Identify which cell holds the provided text, then report its (x, y) central coordinate. 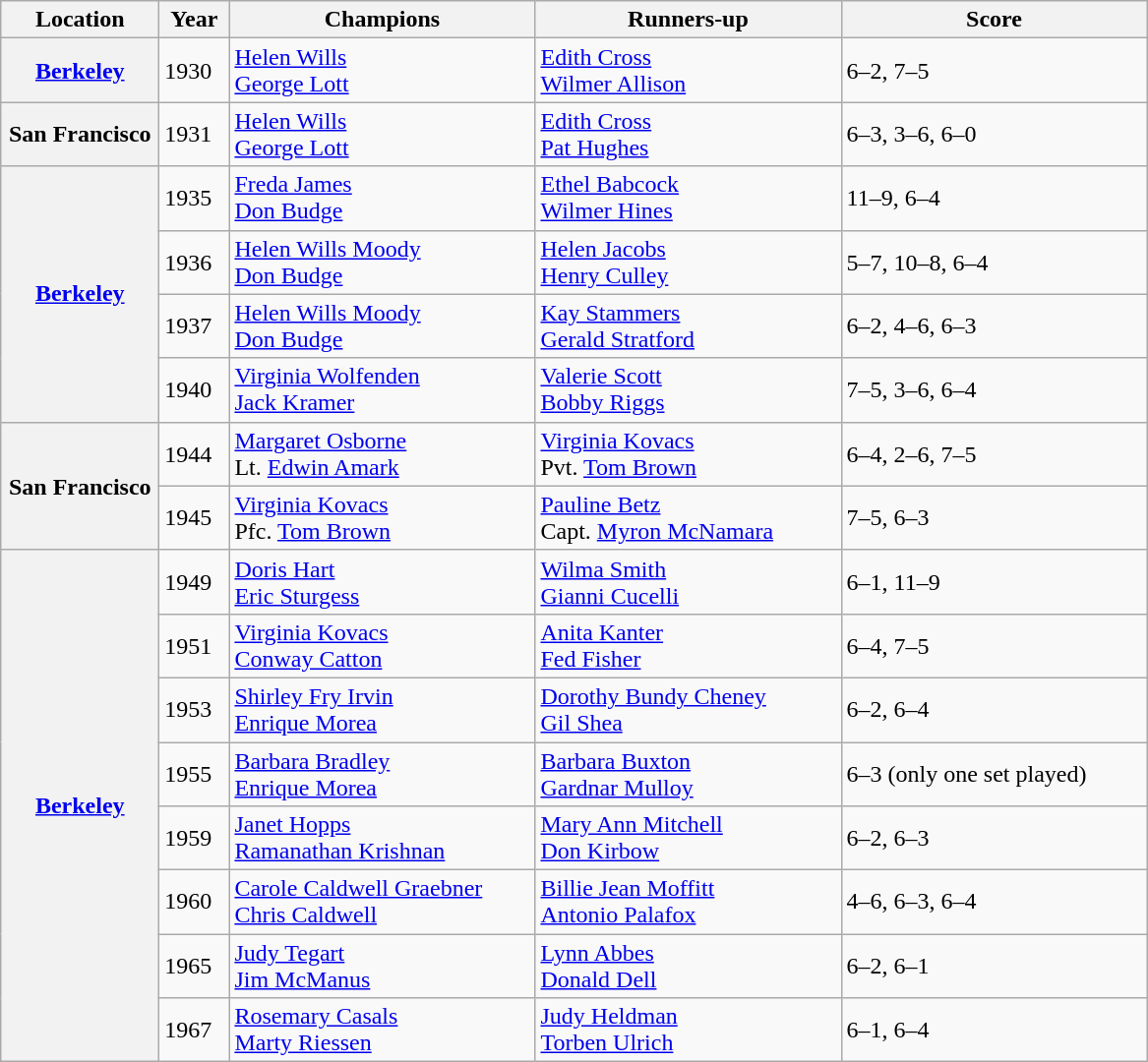
Wilma Smith Gianni Cucelli (689, 582)
1931 (195, 134)
1953 (195, 710)
Virginia Kovacs Pvt. Tom Brown (689, 454)
Barbara Bradley Enrique Morea (382, 773)
6–1, 6–4 (994, 1031)
6–2, 7–5 (994, 71)
11–9, 6–4 (994, 199)
1965 (195, 966)
6–2, 6–1 (994, 966)
1945 (195, 517)
6–4, 7–5 (994, 645)
Champions (382, 20)
Freda James Don Budge (382, 199)
1951 (195, 645)
Edith Cross Wilmer Allison (689, 71)
Virginia Kovacs Conway Catton (382, 645)
Doris Hart Eric Sturgess (382, 582)
1935 (195, 199)
6–2, 6–3 (994, 838)
6–2, 4–6, 6–3 (994, 326)
6–1, 11–9 (994, 582)
Margaret Osborne Lt. Edwin Amark (382, 454)
Ethel Babcock Wilmer Hines (689, 199)
Runners-up (689, 20)
Anita Kanter Fed Fisher (689, 645)
Judy Tegart Jim McManus (382, 966)
Virginia Kovacs Pfc. Tom Brown (382, 517)
Kay Stammers Gerald Stratford (689, 326)
Billie Jean Moffitt Antonio Palafox (689, 903)
Location (81, 20)
Carole Caldwell Graebner Chris Caldwell (382, 903)
Valerie Scott Bobby Riggs (689, 389)
1960 (195, 903)
1936 (195, 262)
1940 (195, 389)
Shirley Fry Irvin Enrique Morea (382, 710)
6–3 (only one set played) (994, 773)
6–4, 2–6, 7–5 (994, 454)
5–7, 10–8, 6–4 (994, 262)
Janet Hopps Ramanathan Krishnan (382, 838)
Helen Jacobs Henry Culley (689, 262)
1955 (195, 773)
Mary Ann Mitchell Don Kirbow (689, 838)
Score (994, 20)
7–5, 3–6, 6–4 (994, 389)
6–2, 6–4 (994, 710)
6–3, 3–6, 6–0 (994, 134)
Edith Cross Pat Hughes (689, 134)
7–5, 6–3 (994, 517)
Judy Heldman Torben Ulrich (689, 1031)
Virginia Wolfenden Jack Kramer (382, 389)
Lynn Abbes Donald Dell (689, 966)
1937 (195, 326)
Rosemary Casals Marty Riessen (382, 1031)
1949 (195, 582)
1967 (195, 1031)
1959 (195, 838)
Year (195, 20)
Barbara Buxton Gardnar Mulloy (689, 773)
1944 (195, 454)
Dorothy Bundy Cheney Gil Shea (689, 710)
1930 (195, 71)
4–6, 6–3, 6–4 (994, 903)
Pauline Betz Capt. Myron McNamara (689, 517)
